Return (x, y) of the center of cell containing provided text 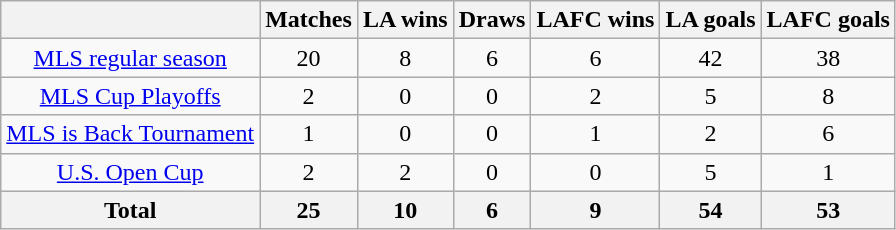
54 (710, 210)
Draws (492, 20)
53 (828, 210)
25 (309, 210)
20 (309, 58)
LAFC wins (596, 20)
Total (130, 210)
LAFC goals (828, 20)
LA goals (710, 20)
42 (710, 58)
MLS is Back Tournament (130, 134)
9 (596, 210)
MLS Cup Playoffs (130, 96)
10 (405, 210)
38 (828, 58)
U.S. Open Cup (130, 172)
Matches (309, 20)
MLS regular season (130, 58)
LA wins (405, 20)
